Determine the (x, y) coordinate at the center of the cell enclosing the given text.  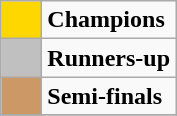
Runners-up (109, 58)
Champions (109, 20)
Semi-finals (109, 96)
